For the text-containing cell, return its midpoint in (X, Y) coordinate format. 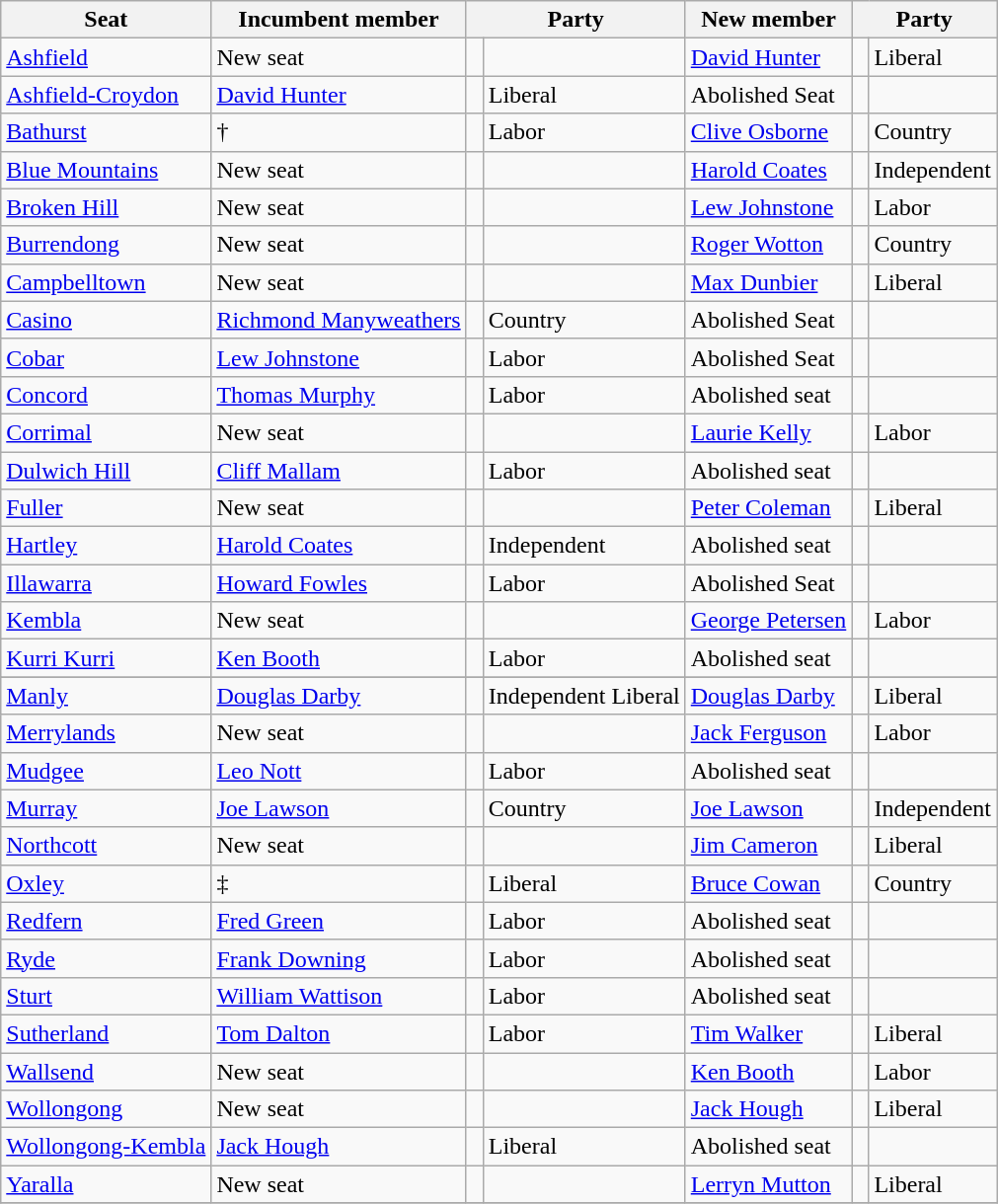
Richmond Manyweathers (339, 320)
George Petersen (768, 621)
Bruce Cowan (768, 883)
Wollongong (107, 1109)
Wallsend (107, 1071)
Campbelltown (107, 282)
Dulwich Hill (107, 471)
Max Dunbier (768, 282)
Illawarra (107, 583)
Sturt (107, 996)
Murray (107, 808)
Fuller (107, 508)
Incumbent member (339, 20)
Roger Wotton (768, 245)
Mudgee (107, 771)
Ryde (107, 958)
Casino (107, 320)
Fred Green (339, 921)
Concord (107, 395)
Kembla (107, 621)
Laurie Kelly (768, 432)
Frank Downing (339, 958)
Clive Osborne (768, 132)
Merrylands (107, 733)
Manly (107, 696)
Yaralla (107, 1184)
Jack Ferguson (768, 733)
Blue Mountains (107, 170)
New member (768, 20)
William Wattison (339, 996)
Cobar (107, 357)
Leo Nott (339, 771)
Ashfield (107, 57)
Seat (107, 20)
Cliff Mallam (339, 471)
Bathurst (107, 132)
Thomas Murphy (339, 395)
Hartley (107, 546)
Sutherland (107, 1033)
Redfern (107, 921)
Howard Fowles (339, 583)
Broken Hill (107, 207)
Oxley (107, 883)
Lerryn Mutton (768, 1184)
Corrimal (107, 432)
Jim Cameron (768, 846)
‡ (339, 883)
Wollongong-Kembla (107, 1147)
† (339, 132)
Ashfield-Croydon (107, 95)
Tim Walker (768, 1033)
Tom Dalton (339, 1033)
Burrendong (107, 245)
Kurri Kurri (107, 658)
Peter Coleman (768, 508)
Northcott (107, 846)
Independent Liberal (584, 696)
